Capture the cell that displays the provided text and extract its [x, y] central coordinate. 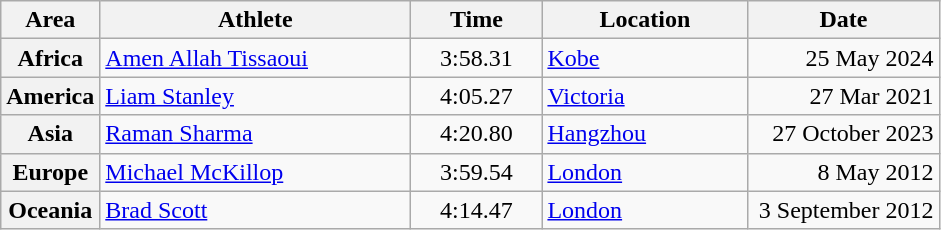
25 May 2024 [844, 58]
Date [844, 20]
Brad Scott [256, 210]
Area [50, 20]
Victoria [645, 96]
4:14.47 [476, 210]
Europe [50, 172]
America [50, 96]
Asia [50, 134]
Michael McKillop [256, 172]
Time [476, 20]
Athlete [256, 20]
Amen Allah Tissaoui [256, 58]
Raman Sharma [256, 134]
Kobe [645, 58]
27 October 2023 [844, 134]
3:59.54 [476, 172]
8 May 2012 [844, 172]
4:05.27 [476, 96]
4:20.80 [476, 134]
27 Mar 2021 [844, 96]
3:58.31 [476, 58]
Oceania [50, 210]
Africa [50, 58]
3 September 2012 [844, 210]
Location [645, 20]
Hangzhou [645, 134]
Liam Stanley [256, 96]
